From the cell containing the given text, extract its center point as (X, Y) coordinate. 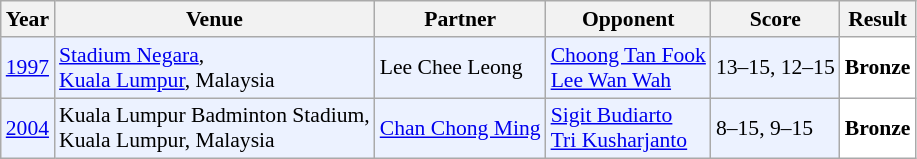
Lee Chee Leong (460, 68)
Venue (214, 19)
Kuala Lumpur Badminton Stadium,Kuala Lumpur, Malaysia (214, 128)
Opponent (628, 19)
Choong Tan Fook Lee Wan Wah (628, 68)
13–15, 12–15 (776, 68)
Partner (460, 19)
2004 (28, 128)
8–15, 9–15 (776, 128)
Result (878, 19)
1997 (28, 68)
Sigit Budiarto Tri Kusharjanto (628, 128)
Chan Chong Ming (460, 128)
Score (776, 19)
Year (28, 19)
Stadium Negara,Kuala Lumpur, Malaysia (214, 68)
